Return [X, Y] of the center of cell containing provided text 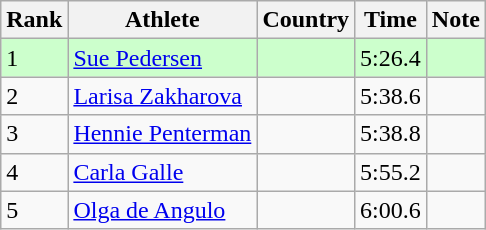
5:26.4 [391, 58]
Olga de Angulo [162, 210]
Country [306, 20]
5 [34, 210]
5:38.6 [391, 96]
1 [34, 58]
Note [456, 20]
5:55.2 [391, 172]
Hennie Penterman [162, 134]
2 [34, 96]
Time [391, 20]
3 [34, 134]
Carla Galle [162, 172]
Sue Pedersen [162, 58]
Athlete [162, 20]
4 [34, 172]
Rank [34, 20]
Larisa Zakharova [162, 96]
6:00.6 [391, 210]
5:38.8 [391, 134]
